Search for the cell housing the specified text and yield its [X, Y] center coordinate. 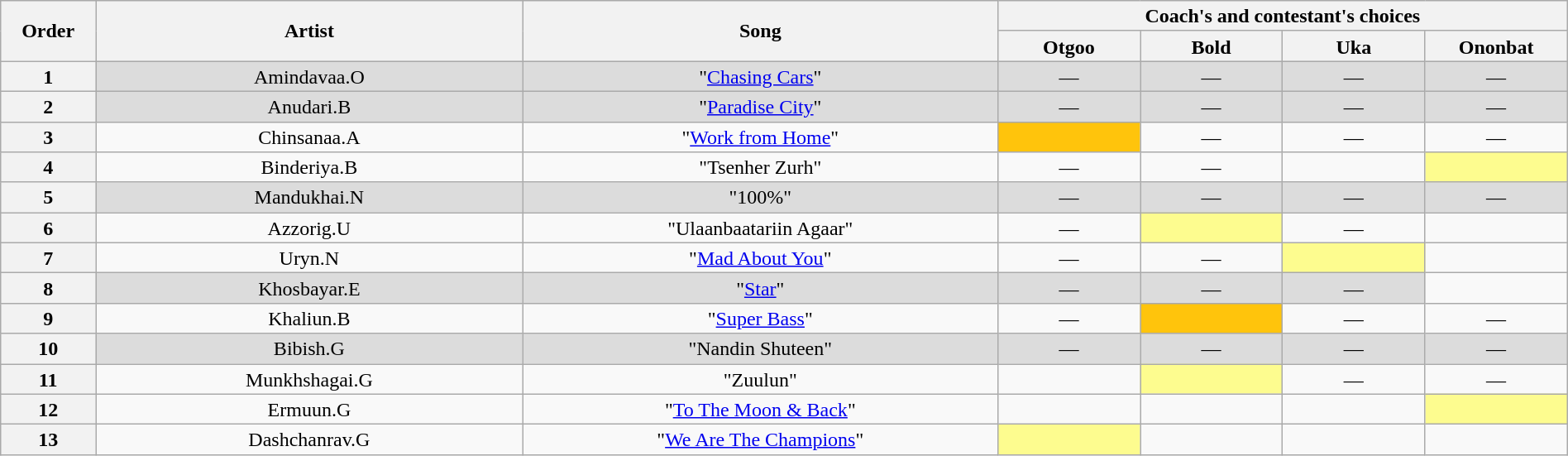
11 [48, 379]
Ononbat [1496, 46]
Coach's and contestant's choices [1282, 17]
Binderiya.B [309, 167]
Anudari.B [309, 106]
"100%" [760, 197]
Uka [1354, 46]
"Mad About You" [760, 258]
"Tsenher Zurh" [760, 167]
"To The Moon & Back" [760, 409]
4 [48, 167]
"Nandin Shuteen" [760, 349]
"Star" [760, 288]
Khosbayar.E [309, 288]
Azzorig.U [309, 228]
8 [48, 288]
"Paradise City" [760, 106]
10 [48, 349]
Khaliun.B [309, 318]
13 [48, 440]
"Zuulun" [760, 379]
Bold [1212, 46]
"Ulaanbaatariin Agaar" [760, 228]
Ermuun.G [309, 409]
Uryn.N [309, 258]
Mandukhai.N [309, 197]
Bibish.G [309, 349]
Dashchanrav.G [309, 440]
"Super Bass" [760, 318]
"We Are The Champions" [760, 440]
6 [48, 228]
"Work from Home" [760, 137]
1 [48, 76]
3 [48, 137]
9 [48, 318]
Order [48, 31]
Chinsanaa.A [309, 137]
Artist [309, 31]
"Chasing Cars" [760, 76]
Amindavaa.O [309, 76]
Song [760, 31]
5 [48, 197]
12 [48, 409]
Munkhshagai.G [309, 379]
Otgoo [1068, 46]
7 [48, 258]
2 [48, 106]
